From the cell containing the given text, extract its center point as [X, Y] coordinate. 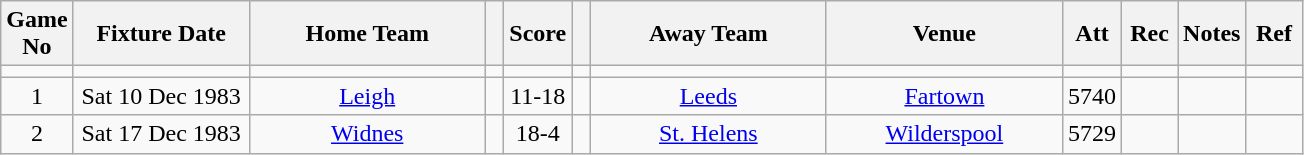
18-4 [538, 134]
Sat 10 Dec 1983 [161, 96]
Notes [1212, 34]
St. Helens [708, 134]
Fixture Date [161, 34]
1 [37, 96]
11-18 [538, 96]
Wilderspool [944, 134]
2 [37, 134]
Fartown [944, 96]
Score [538, 34]
Home Team [367, 34]
5740 [1092, 96]
Att [1092, 34]
Sat 17 Dec 1983 [161, 134]
Leeds [708, 96]
Venue [944, 34]
Rec [1150, 34]
Widnes [367, 134]
Game No [37, 34]
5729 [1092, 134]
Leigh [367, 96]
Ref [1274, 34]
Away Team [708, 34]
